Capture the cell that displays the provided text and extract its (x, y) central coordinate. 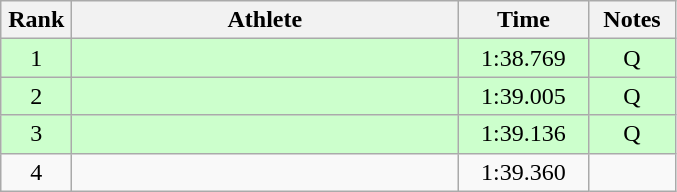
4 (36, 172)
Time (524, 20)
2 (36, 96)
3 (36, 134)
Rank (36, 20)
1:39.136 (524, 134)
1:38.769 (524, 58)
1 (36, 58)
Notes (632, 20)
1:39.005 (524, 96)
Athlete (265, 20)
1:39.360 (524, 172)
